For the text-containing cell, return its midpoint in (x, y) coordinate format. 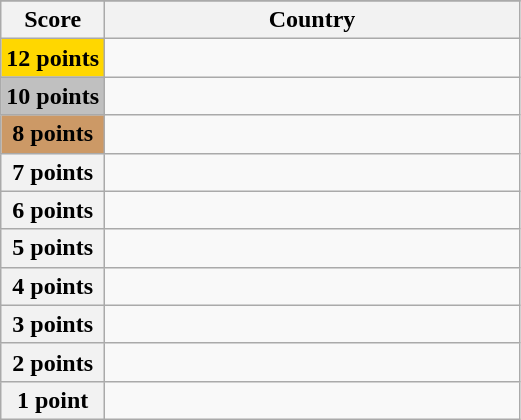
8 points (53, 134)
3 points (53, 324)
12 points (53, 58)
2 points (53, 362)
10 points (53, 96)
6 points (53, 210)
1 point (53, 400)
7 points (53, 172)
4 points (53, 286)
Score (53, 20)
5 points (53, 248)
Country (312, 20)
